Scan for the cell matching the given text and deliver its (x, y) coordinate at center. 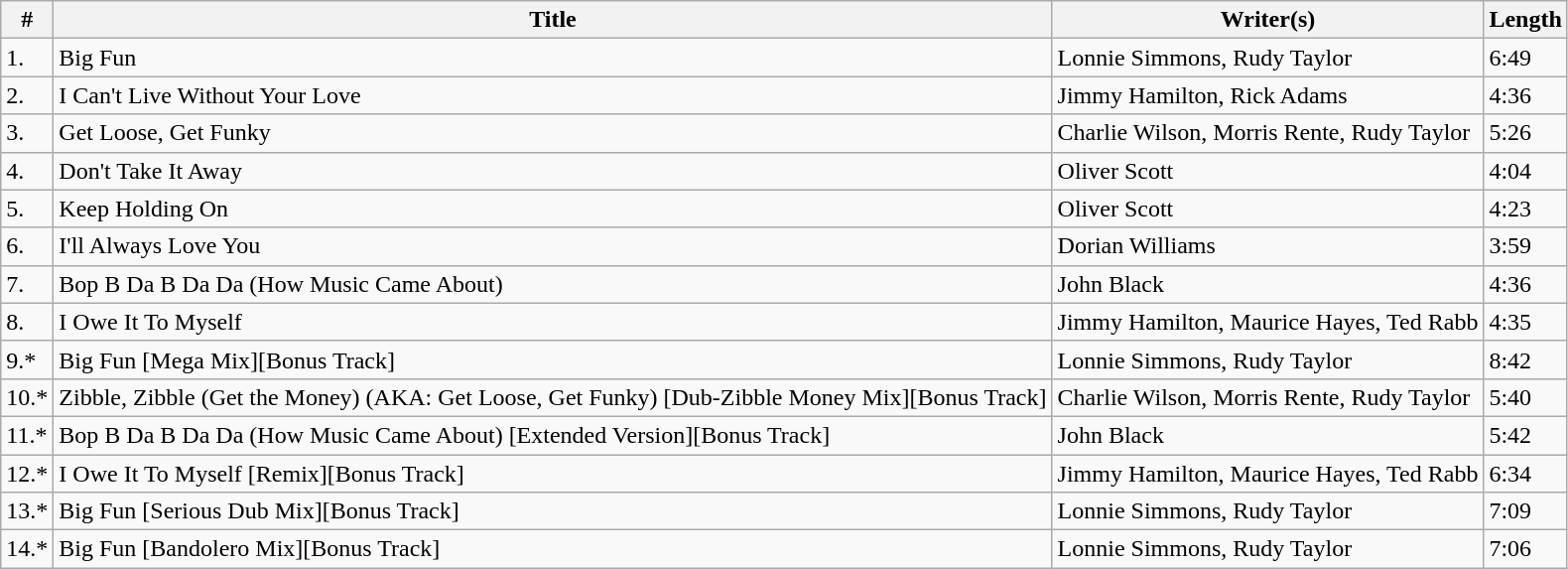
8. (28, 322)
Big Fun [Mega Mix][Bonus Track] (553, 359)
1. (28, 58)
5:42 (1525, 435)
4:04 (1525, 171)
6. (28, 246)
5. (28, 209)
10.* (28, 397)
Get Loose, Get Funky (553, 133)
6:34 (1525, 474)
11.* (28, 435)
4:35 (1525, 322)
8:42 (1525, 359)
Zibble, Zibble (Get the Money) (AKA: Get Loose, Get Funky) [Dub-Zibble Money Mix][Bonus Track] (553, 397)
Bop B Da B Da Da (How Music Came About) [Extended Version][Bonus Track] (553, 435)
I'll Always Love You (553, 246)
3:59 (1525, 246)
12.* (28, 474)
14.* (28, 549)
I Can't Live Without Your Love (553, 95)
6:49 (1525, 58)
Jimmy Hamilton, Rick Adams (1268, 95)
Dorian Williams (1268, 246)
Big Fun [Bandolero Mix][Bonus Track] (553, 549)
Keep Holding On (553, 209)
2. (28, 95)
3. (28, 133)
Big Fun (553, 58)
Big Fun [Serious Dub Mix][Bonus Track] (553, 511)
4. (28, 171)
7. (28, 284)
9.* (28, 359)
5:26 (1525, 133)
4:23 (1525, 209)
I Owe It To Myself [Remix][Bonus Track] (553, 474)
Don't Take It Away (553, 171)
Length (1525, 20)
Writer(s) (1268, 20)
I Owe It To Myself (553, 322)
Bop B Da B Da Da (How Music Came About) (553, 284)
7:06 (1525, 549)
Title (553, 20)
13.* (28, 511)
7:09 (1525, 511)
# (28, 20)
5:40 (1525, 397)
